Detect which cell encompasses the target text, then output its [X, Y] center coordinate. 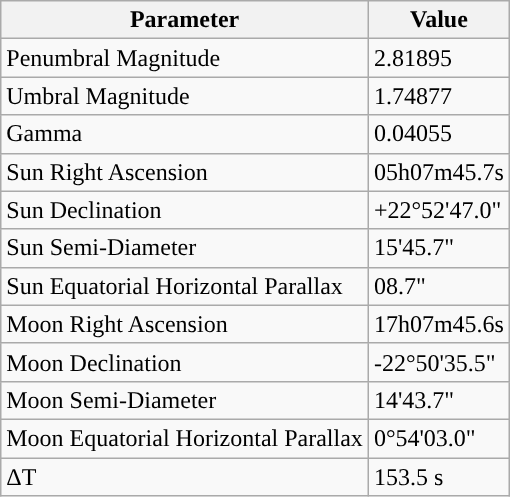
+22°52'47.0" [438, 210]
15'45.7" [438, 248]
Sun Equatorial Horizontal Parallax [185, 286]
14'43.7" [438, 400]
Moon Semi-Diameter [185, 400]
0°54'03.0" [438, 438]
Gamma [185, 134]
1.74877 [438, 96]
17h07m45.6s [438, 324]
Moon Declination [185, 362]
153.5 s [438, 477]
Value [438, 20]
Sun Semi-Diameter [185, 248]
Sun Declination [185, 210]
-22°50'35.5" [438, 362]
0.04055 [438, 134]
Parameter [185, 20]
2.81895 [438, 58]
ΔT [185, 477]
Penumbral Magnitude [185, 58]
05h07m45.7s [438, 172]
Moon Equatorial Horizontal Parallax [185, 438]
Sun Right Ascension [185, 172]
08.7" [438, 286]
Moon Right Ascension [185, 324]
Umbral Magnitude [185, 96]
